Locate the cell with the specified text and output its (x, y) center coordinate. 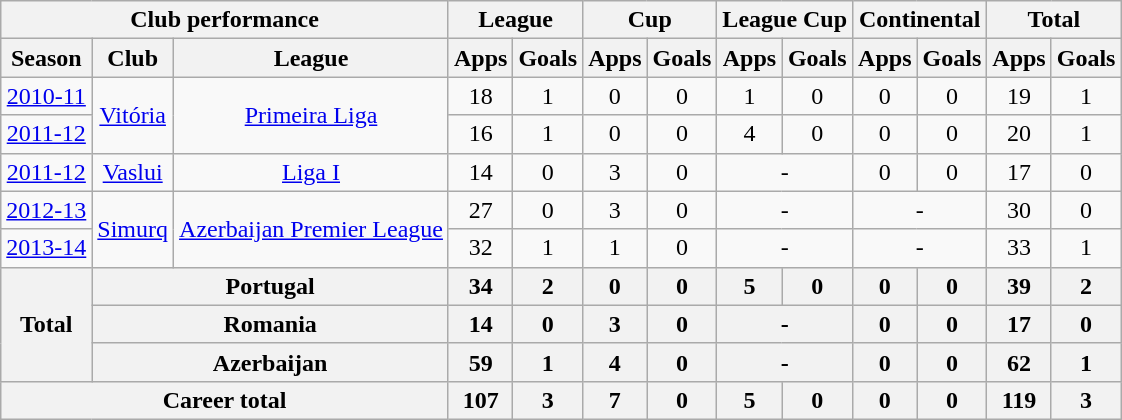
Career total (225, 400)
Continental (920, 20)
Cup (650, 20)
Simurq (133, 229)
Liga I (312, 172)
2012-13 (46, 210)
119 (1019, 400)
Portugal (270, 286)
16 (480, 134)
39 (1019, 286)
7 (615, 400)
33 (1019, 248)
27 (480, 210)
Azerbaijan Premier League (312, 229)
32 (480, 248)
18 (480, 96)
19 (1019, 96)
Azerbaijan (270, 362)
2010-11 (46, 96)
Club performance (225, 20)
Primeira Liga (312, 115)
Club (133, 58)
62 (1019, 362)
Vaslui (133, 172)
2013-14 (46, 248)
34 (480, 286)
30 (1019, 210)
59 (480, 362)
107 (480, 400)
League Cup (785, 20)
20 (1019, 134)
Vitória (133, 115)
Season (46, 58)
Romania (270, 324)
